Provide the [X, Y] coordinate of the cell's center where the given text is located.  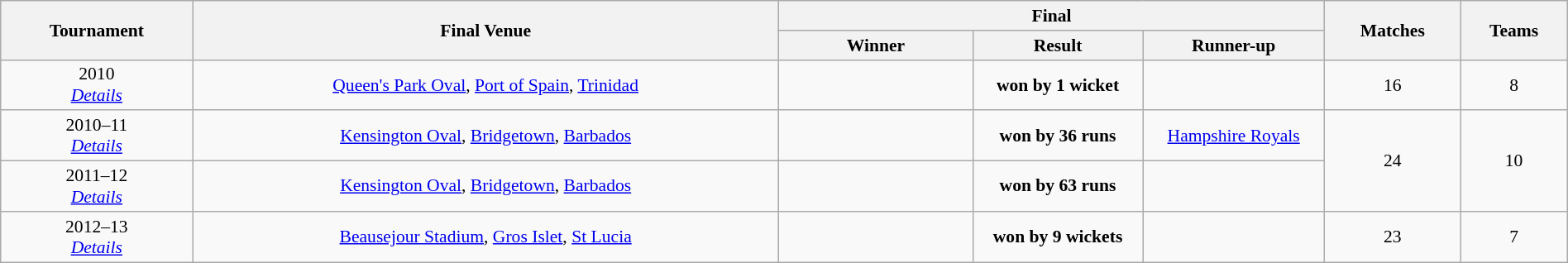
2011–12Details [97, 187]
Hampshire Royals [1234, 136]
won by 9 wickets [1057, 237]
16 [1393, 84]
Final [1051, 16]
7 [1513, 237]
23 [1393, 237]
Winner [875, 45]
2012–13Details [97, 237]
2010Details [97, 84]
won by 36 runs [1057, 136]
2010–11Details [97, 136]
Queen's Park Oval, Port of Spain, Trinidad [485, 84]
Beausejour Stadium, Gros Islet, St Lucia [485, 237]
8 [1513, 84]
won by 1 wicket [1057, 84]
won by 63 runs [1057, 187]
Final Venue [485, 30]
Teams [1513, 30]
Runner-up [1234, 45]
24 [1393, 161]
Result [1057, 45]
Tournament [97, 30]
10 [1513, 161]
Matches [1393, 30]
